Capture the cell that displays the provided text and extract its (x, y) central coordinate. 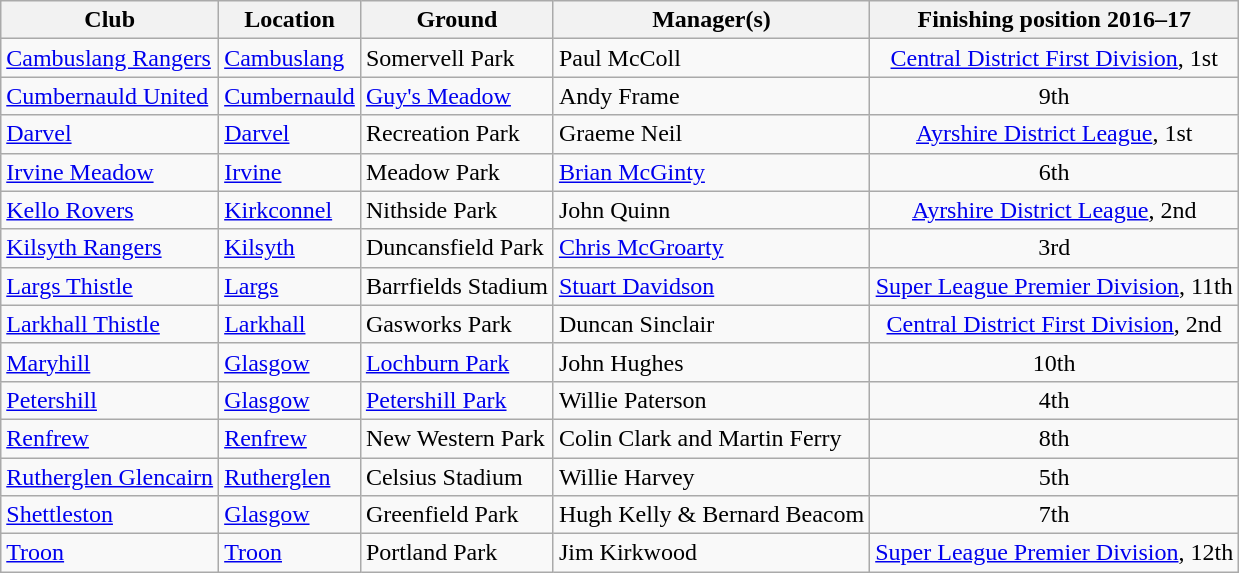
Irvine (290, 172)
New Western Park (456, 438)
Cambuslang (290, 58)
3rd (1054, 248)
Recreation Park (456, 134)
Largs Thistle (110, 286)
Graeme Neil (711, 134)
Portland Park (456, 553)
John Hughes (711, 362)
Gasworks Park (456, 324)
Kilsyth (290, 248)
Andy Frame (711, 96)
Larkhall Thistle (110, 324)
Willie Paterson (711, 400)
Ground (456, 20)
Duncan Sinclair (711, 324)
Willie Harvey (711, 477)
Jim Kirkwood (711, 553)
Celsius Stadium (456, 477)
8th (1054, 438)
Somervell Park (456, 58)
7th (1054, 515)
Central District First Division, 1st (1054, 58)
Stuart Davidson (711, 286)
Super League Premier Division, 11th (1054, 286)
Kirkconnel (290, 210)
Cumbernauld United (110, 96)
Hugh Kelly & Bernard Beacom (711, 515)
Barrfields Stadium (456, 286)
Guy's Meadow (456, 96)
Duncansfield Park (456, 248)
Greenfield Park (456, 515)
Chris McGroarty (711, 248)
5th (1054, 477)
Petershill Park (456, 400)
John Quinn (711, 210)
Kilsyth Rangers (110, 248)
Manager(s) (711, 20)
Location (290, 20)
Largs (290, 286)
Central District First Division, 2nd (1054, 324)
Paul McColl (711, 58)
Irvine Meadow (110, 172)
Brian McGinty (711, 172)
Ayrshire District League, 1st (1054, 134)
Ayrshire District League, 2nd (1054, 210)
Larkhall (290, 324)
Nithside Park (456, 210)
Cumbernauld (290, 96)
10th (1054, 362)
Super League Premier Division, 12th (1054, 553)
9th (1054, 96)
Meadow Park (456, 172)
Kello Rovers (110, 210)
Maryhill (110, 362)
4th (1054, 400)
Cambuslang Rangers (110, 58)
Shettleston (110, 515)
Lochburn Park (456, 362)
Rutherglen Glencairn (110, 477)
Colin Clark and Martin Ferry (711, 438)
Finishing position 2016–17 (1054, 20)
6th (1054, 172)
Rutherglen (290, 477)
Petershill (110, 400)
Club (110, 20)
